Capture the cell that displays the provided text and extract its [X, Y] central coordinate. 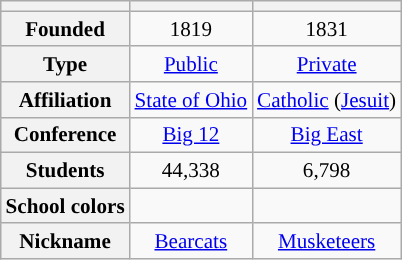
Conference [66, 134]
Catholic (Jesuit) [326, 100]
Nickname [66, 240]
Private [326, 64]
State of Ohio [192, 100]
44,338 [192, 170]
Type [66, 64]
Big East [326, 134]
School colors [66, 206]
Big 12 [192, 134]
Founded [66, 28]
Musketeers [326, 240]
1831 [326, 28]
Students [66, 170]
6,798 [326, 170]
Public [192, 64]
Affiliation [66, 100]
1819 [192, 28]
Bearcats [192, 240]
